Search for the cell housing the specified text and yield its [x, y] center coordinate. 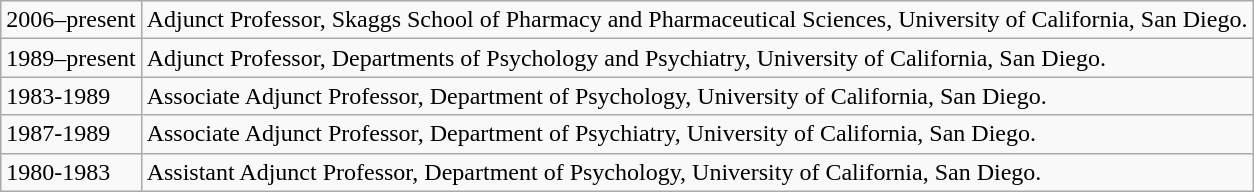
Assistant Adjunct Professor, Department of Psychology, University of California, San Diego. [697, 172]
1980-1983 [71, 172]
Adjunct Professor, Departments of Psychology and Psychiatry, University of California, San Diego. [697, 58]
1989–present [71, 58]
Associate Adjunct Professor, Department of Psychiatry, University of California, San Diego. [697, 134]
1987-1989 [71, 134]
2006–present [71, 20]
Adjunct Professor, Skaggs School of Pharmacy and Pharmaceutical Sciences, University of California, San Diego. [697, 20]
1983-1989 [71, 96]
Associate Adjunct Professor, Department of Psychology, University of California, San Diego. [697, 96]
